Identify which cell holds the provided text, then report its (x, y) central coordinate. 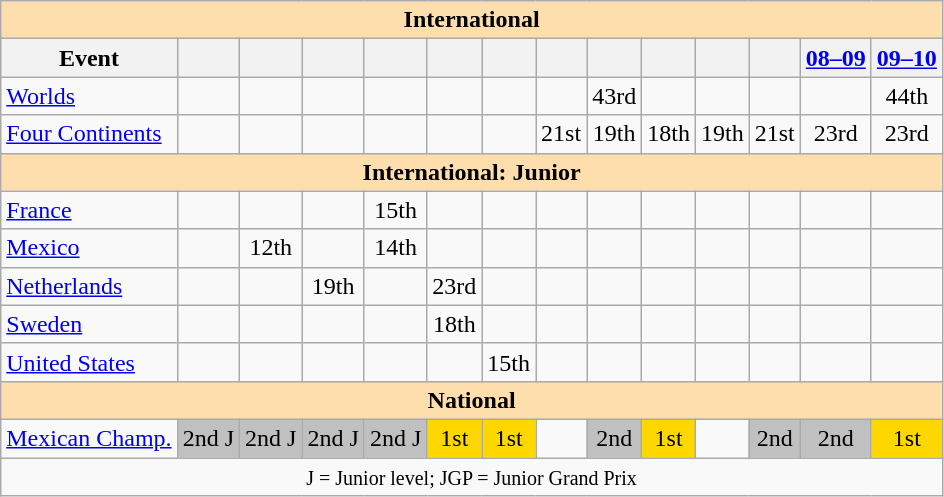
Mexico (89, 248)
United States (89, 362)
France (89, 210)
Worlds (89, 96)
J = Junior level; JGP = Junior Grand Prix (472, 477)
Mexican Champ. (89, 438)
International: Junior (472, 172)
08–09 (836, 58)
Four Continents (89, 134)
International (472, 20)
09–10 (906, 58)
44th (906, 96)
Sweden (89, 324)
Netherlands (89, 286)
14th (395, 248)
Event (89, 58)
12th (271, 248)
43rd (614, 96)
National (472, 400)
